Capture the cell that displays the provided text and extract its [X, Y] central coordinate. 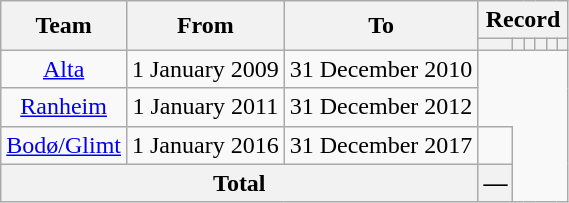
Alta [64, 69]
Record [523, 20]
1 January 2016 [205, 145]
Team [64, 26]
Bodø/Glimt [64, 145]
To [381, 26]
— [496, 183]
31 December 2017 [381, 145]
1 January 2009 [205, 69]
31 December 2012 [381, 107]
Ranheim [64, 107]
From [205, 26]
31 December 2010 [381, 69]
Total [240, 183]
1 January 2011 [205, 107]
